Extract the (x, y) coordinate from the center of the cell holding the provided text.  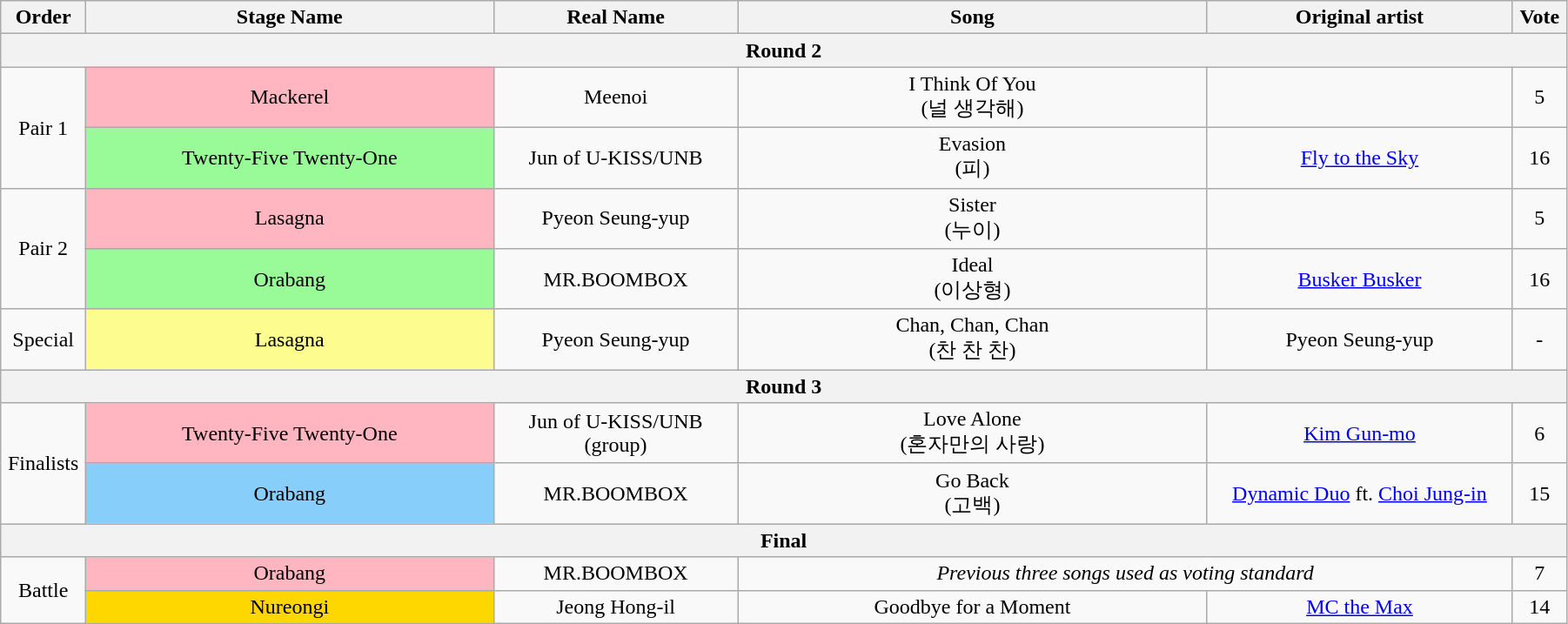
Jun of U-KISS/UNB (group) (616, 433)
I Think Of You(널 생각해) (973, 97)
Kim Gun-mo (1359, 433)
MC the Max (1359, 607)
Order (44, 17)
Finalists (44, 463)
14 (1539, 607)
Round 2 (784, 50)
Battle (44, 590)
Song (973, 17)
Final (784, 540)
Mackerel (290, 97)
Pair 2 (44, 249)
6 (1539, 433)
Go Back(고백) (973, 493)
Busker Busker (1359, 279)
Evasion(피) (973, 158)
Special (44, 339)
Meenoi (616, 97)
Chan, Chan, Chan(찬 찬 찬) (973, 339)
Dynamic Duo ft. Choi Jung-in (1359, 493)
Ideal(이상형) (973, 279)
Jeong Hong-il (616, 607)
Round 3 (784, 386)
Love Alone(혼자만의 사랑) (973, 433)
Original artist (1359, 17)
Pair 1 (44, 127)
Jun of U-KISS/UNB (616, 158)
Stage Name (290, 17)
Previous three songs used as voting standard (1125, 574)
15 (1539, 493)
Real Name (616, 17)
Goodbye for a Moment (973, 607)
Vote (1539, 17)
7 (1539, 574)
Sister(누이) (973, 218)
Fly to the Sky (1359, 158)
Nureongi (290, 607)
- (1539, 339)
